Provide the (X, Y) coordinate of the cell's center where the given text is located.  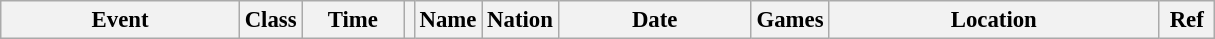
Date (654, 20)
Class (270, 20)
Location (994, 20)
Nation (520, 20)
Name (448, 20)
Event (120, 20)
Time (353, 20)
Ref (1187, 20)
Games (790, 20)
